Identify which cell holds the provided text, then report its [X, Y] central coordinate. 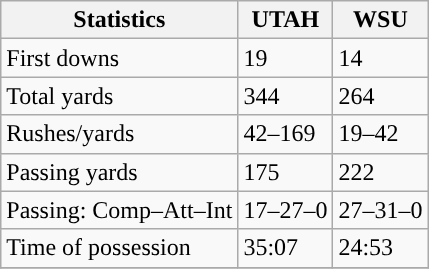
222 [380, 172]
19–42 [380, 134]
Total yards [120, 96]
Passing: Comp–Att–Int [120, 210]
14 [380, 58]
264 [380, 96]
27–31–0 [380, 210]
WSU [380, 20]
24:53 [380, 248]
175 [286, 172]
Rushes/yards [120, 134]
35:07 [286, 248]
42–169 [286, 134]
19 [286, 58]
First downs [120, 58]
17–27–0 [286, 210]
Statistics [120, 20]
Passing yards [120, 172]
UTAH [286, 20]
344 [286, 96]
Time of possession [120, 248]
